Pinpoint the cell where the given text exists, returning its (X, Y) midpoint coordinate. 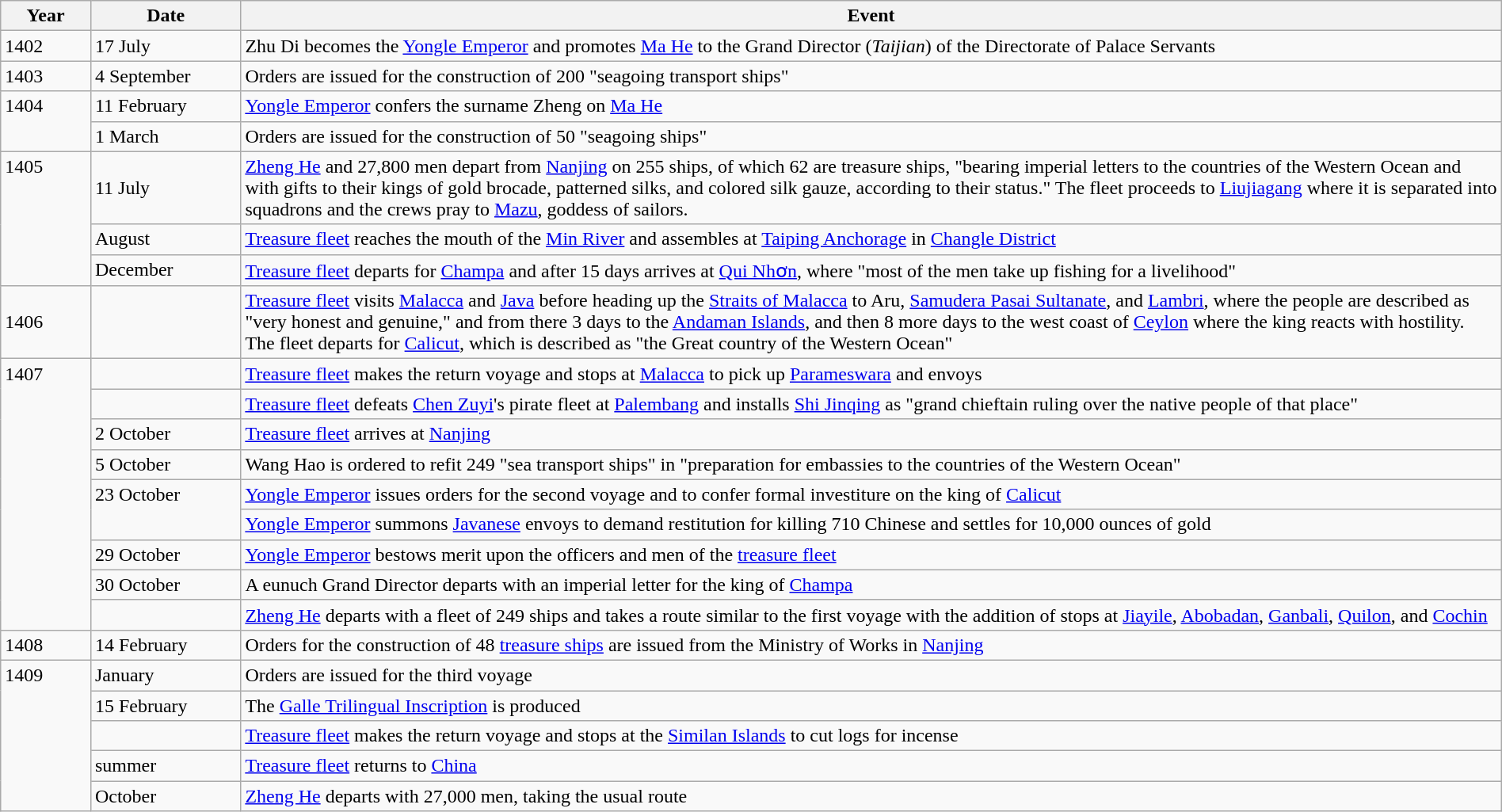
Wang Hao is ordered to refit 249 "sea transport ships" in "preparation for embassies to the countries of the Western Ocean" (871, 464)
August (165, 239)
1404 (46, 121)
2 October (165, 434)
Orders are issued for the construction of 50 "seagoing ships" (871, 136)
1405 (46, 219)
11 July (165, 188)
1408 (46, 645)
Treasure fleet returns to China (871, 766)
October (165, 796)
December (165, 270)
29 October (165, 555)
Orders are issued for the construction of 200 "seagoing transport ships" (871, 76)
A eunuch Grand Director departs with an imperial letter for the king of Champa (871, 585)
January (165, 675)
4 September (165, 76)
11 February (165, 106)
Treasure fleet departs for Champa and after 15 days arrives at Qui Nhơn, where "most of the men take up fishing for a livelihood" (871, 270)
14 February (165, 645)
Yongle Emperor confers the surname Zheng on Ma He (871, 106)
1 March (165, 136)
1406 (46, 322)
23 October (165, 509)
Yongle Emperor bestows merit upon the officers and men of the treasure fleet (871, 555)
Date (165, 16)
1409 (46, 735)
1402 (46, 46)
15 February (165, 706)
1403 (46, 76)
Treasure fleet reaches the mouth of the Min River and assembles at Taiping Anchorage in Changle District (871, 239)
Yongle Emperor summons Javanese envoys to demand restitution for killing 710 Chinese and settles for 10,000 ounces of gold (871, 524)
Treasure fleet arrives at Nanjing (871, 434)
Zheng He departs with 27,000 men, taking the usual route (871, 796)
30 October (165, 585)
Event (871, 16)
1407 (46, 494)
Zhu Di becomes the Yongle Emperor and promotes Ma He to the Grand Director (Taijian) of the Directorate of Palace Servants (871, 46)
Year (46, 16)
Orders are issued for the third voyage (871, 675)
5 October (165, 464)
summer (165, 766)
17 July (165, 46)
Orders for the construction of 48 treasure ships are issued from the Ministry of Works in Nanjing (871, 645)
Treasure fleet makes the return voyage and stops at the Similan Islands to cut logs for incense (871, 736)
Yongle Emperor issues orders for the second voyage and to confer formal investiture on the king of Calicut (871, 494)
Treasure fleet makes the return voyage and stops at Malacca to pick up Parameswara and envoys (871, 374)
The Galle Trilingual Inscription is produced (871, 706)
